From the cell containing the given text, extract its center point as (X, Y) coordinate. 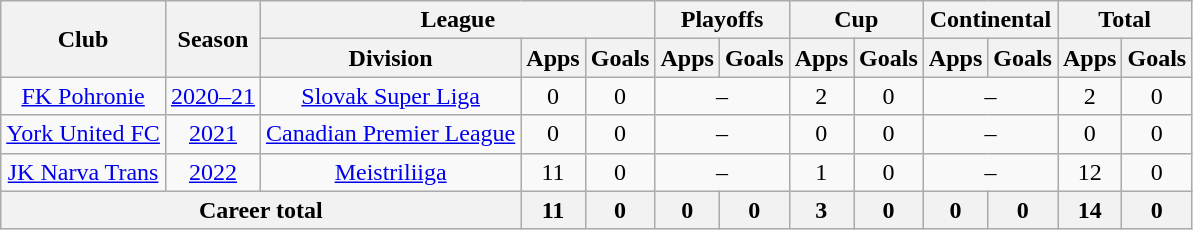
Club (84, 39)
Career total (261, 210)
14 (1090, 210)
FK Pohronie (84, 96)
Continental (990, 20)
2021 (212, 134)
Slovak Super Liga (390, 96)
Canadian Premier League (390, 134)
York United FC (84, 134)
League (457, 20)
JK Narva Trans (84, 172)
12 (1090, 172)
Total (1125, 20)
Division (390, 58)
Playoffs (722, 20)
Meistriliiga (390, 172)
Cup (856, 20)
2022 (212, 172)
1 (821, 172)
Season (212, 39)
2020–21 (212, 96)
3 (821, 210)
